Search for the cell housing the specified text and yield its (x, y) center coordinate. 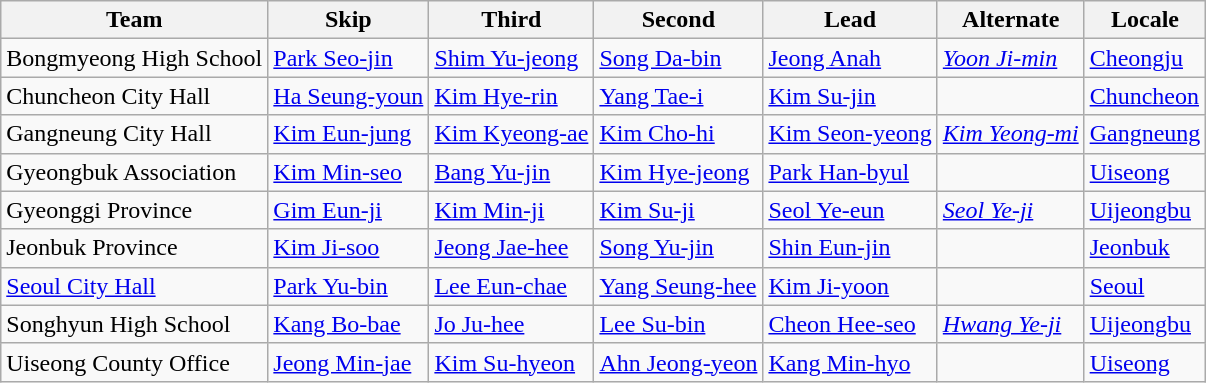
Gyeongbuk Association (134, 172)
Kim Hye-rin (512, 96)
Gim Eun-ji (348, 210)
Song Yu-jin (678, 248)
Kim Kyeong-ae (512, 134)
Park Han-byul (850, 172)
Skip (348, 20)
Yang Seung-hee (678, 286)
Kim Min-ji (512, 210)
Second (678, 20)
Kim Min-seo (348, 172)
Seol Ye-eun (850, 210)
Jo Ju-hee (512, 324)
Kang Min-hyo (850, 362)
Shin Eun-jin (850, 248)
Bongmyeong High School (134, 58)
Song Da-bin (678, 58)
Locale (1145, 20)
Kim Yeong-mi (1010, 134)
Seoul City Hall (134, 286)
Kim Cho-hi (678, 134)
Uiseong County Office (134, 362)
Kim Ji-yoon (850, 286)
Jeong Anah (850, 58)
Kim Ji-soo (348, 248)
Third (512, 20)
Yoon Ji-min (1010, 58)
Yang Tae-i (678, 96)
Chuncheon City Hall (134, 96)
Ha Seung-youn (348, 96)
Chuncheon (1145, 96)
Kim Su-hyeon (512, 362)
Lead (850, 20)
Songhyun High School (134, 324)
Seol Ye-ji (1010, 210)
Team (134, 20)
Kim Seon-yeong (850, 134)
Jeonbuk (1145, 248)
Seoul (1145, 286)
Kim Su-ji (678, 210)
Kim Su-jin (850, 96)
Jeonbuk Province (134, 248)
Gyeonggi Province (134, 210)
Gangneung City Hall (134, 134)
Kang Bo-bae (348, 324)
Lee Su-bin (678, 324)
Alternate (1010, 20)
Kim Hye-jeong (678, 172)
Jeong Jae-hee (512, 248)
Park Yu-bin (348, 286)
Kim Eun-jung (348, 134)
Cheon Hee-seo (850, 324)
Ahn Jeong-yeon (678, 362)
Gangneung (1145, 134)
Lee Eun-chae (512, 286)
Park Seo-jin (348, 58)
Shim Yu-jeong (512, 58)
Bang Yu-jin (512, 172)
Hwang Ye-ji (1010, 324)
Jeong Min-jae (348, 362)
Cheongju (1145, 58)
